Search for the cell housing the specified text and yield its [x, y] center coordinate. 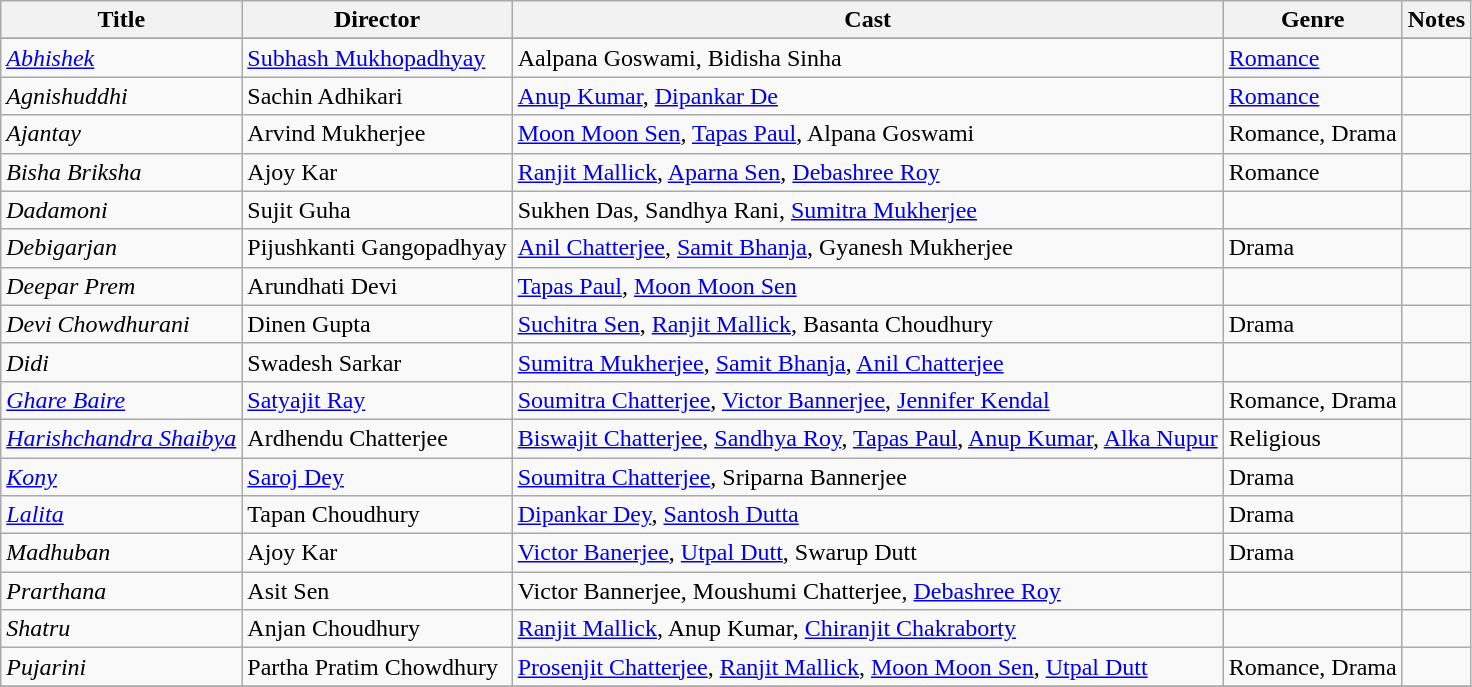
Ranjit Mallick, Anup Kumar, Chiranjit Chakraborty [868, 629]
Partha Pratim Chowdhury [377, 667]
Deepar Prem [122, 286]
Harishchandra Shaibya [122, 438]
Genre [1312, 20]
Anup Kumar, Dipankar De [868, 96]
Didi [122, 362]
Ranjit Mallick, Aparna Sen, Debashree Roy [868, 172]
Sumitra Mukherjee, Samit Bhanja, Anil Chatterjee [868, 362]
Swadesh Sarkar [377, 362]
Pujarini [122, 667]
Biswajit Chatterjee, Sandhya Roy, Tapas Paul, Anup Kumar, Alka Nupur [868, 438]
Subhash Mukhopadhyay [377, 58]
Soumitra Chatterjee, Victor Bannerjee, Jennifer Kendal [868, 400]
Devi Chowdhurani [122, 324]
Lalita [122, 515]
Tapan Choudhury [377, 515]
Dadamoni [122, 210]
Victor Banerjee, Utpal Dutt, Swarup Dutt [868, 553]
Prosenjit Chatterjee, Ranjit Mallick, Moon Moon Sen, Utpal Dutt [868, 667]
Sachin Adhikari [377, 96]
Ardhendu Chatterjee [377, 438]
Prarthana [122, 591]
Anjan Choudhury [377, 629]
Kony [122, 477]
Sujit Guha [377, 210]
Aalpana Goswami, Bidisha Sinha [868, 58]
Agnishuddhi [122, 96]
Notes [1436, 20]
Satyajit Ray [377, 400]
Religious [1312, 438]
Tapas Paul, Moon Moon Sen [868, 286]
Director [377, 20]
Dipankar Dey, Santosh Dutta [868, 515]
Soumitra Chatterjee, Sriparna Bannerjee [868, 477]
Madhuban [122, 553]
Victor Bannerjee, Moushumi Chatterjee, Debashree Roy [868, 591]
Cast [868, 20]
Shatru [122, 629]
Suchitra Sen, Ranjit Mallick, Basanta Choudhury [868, 324]
Dinen Gupta [377, 324]
Debigarjan [122, 248]
Moon Moon Sen, Tapas Paul, Alpana Goswami [868, 134]
Bisha Briksha [122, 172]
Arvind Mukherjee [377, 134]
Pijushkanti Gangopadhyay [377, 248]
Saroj Dey [377, 477]
Anil Chatterjee, Samit Bhanja, Gyanesh Mukherjee [868, 248]
Arundhati Devi [377, 286]
Ajantay [122, 134]
Ghare Baire [122, 400]
Title [122, 20]
Asit Sen [377, 591]
Sukhen Das, Sandhya Rani, Sumitra Mukherjee [868, 210]
Abhishek [122, 58]
